Return the [X, Y] coordinate for the center point of the cell that contains the specified text.  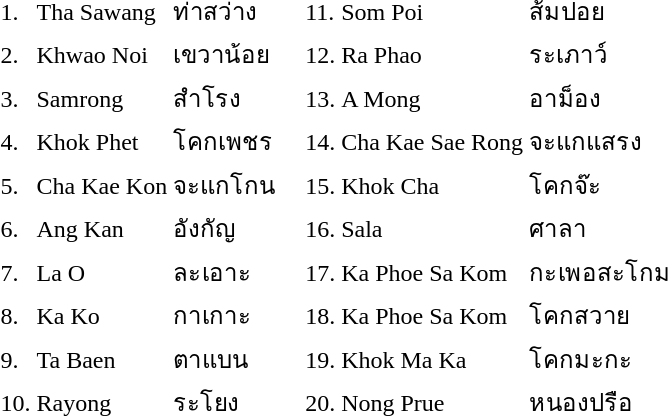
อังกัญ [224, 228]
โคกเพชร [224, 142]
Khwao Noi [102, 54]
13. [320, 98]
Sala [432, 228]
Khok Cha [432, 185]
A Mong [432, 98]
เขวาน้อย [224, 54]
15. [320, 185]
Ra Phao [432, 54]
Ta Baen [102, 359]
Ka Ko [102, 316]
Khok Phet [102, 142]
Cha Kae Kon [102, 185]
Cha Kae Sae Rong [432, 142]
17. [320, 272]
ตาแบน [224, 359]
Ang Kan [102, 228]
14. [320, 142]
กาเกาะ [224, 316]
12. [320, 54]
Samrong [102, 98]
จะแกโกน [224, 185]
สำโรง [224, 98]
18. [320, 316]
16. [320, 228]
La O [102, 272]
19. [320, 359]
Khok Ma Ka [432, 359]
ละเอาะ [224, 272]
